Extract the [x, y] coordinate from the center of the cell holding the provided text.  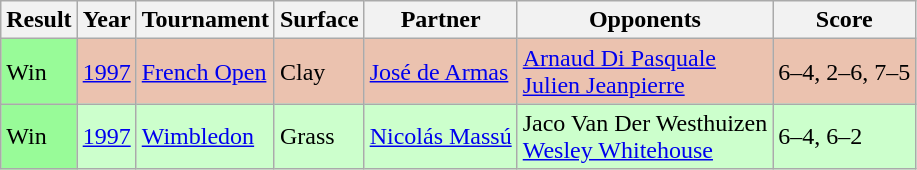
Result [39, 20]
Jaco Van Der Westhuizen Wesley Whitehouse [645, 136]
Grass [319, 136]
Nicolás Massú [440, 136]
Score [844, 20]
Arnaud Di Pasquale Julien Jeanpierre [645, 72]
Clay [319, 72]
6–4, 6–2 [844, 136]
Surface [319, 20]
Year [106, 20]
José de Armas [440, 72]
Wimbledon [205, 136]
French Open [205, 72]
6–4, 2–6, 7–5 [844, 72]
Partner [440, 20]
Tournament [205, 20]
Opponents [645, 20]
